For the text-containing cell, return its midpoint in [X, Y] coordinate format. 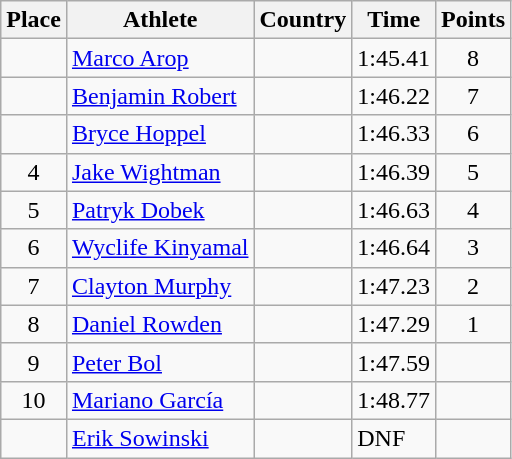
Jake Wightman [160, 172]
Benjamin Robert [160, 96]
1:46.39 [394, 172]
2 [472, 286]
Erik Sowinski [160, 438]
9 [34, 362]
1:47.29 [394, 324]
1:46.64 [394, 248]
Bryce Hoppel [160, 134]
1 [472, 324]
3 [472, 248]
Points [472, 20]
Peter Bol [160, 362]
1:46.33 [394, 134]
1:48.77 [394, 400]
Wyclife Kinyamal [160, 248]
Country [303, 20]
Athlete [160, 20]
1:45.41 [394, 58]
10 [34, 400]
Place [34, 20]
Mariano García [160, 400]
Time [394, 20]
Marco Arop [160, 58]
Clayton Murphy [160, 286]
1:47.23 [394, 286]
1:46.63 [394, 210]
1:47.59 [394, 362]
Daniel Rowden [160, 324]
DNF [394, 438]
1:46.22 [394, 96]
Patryk Dobek [160, 210]
